Extract the (x, y) coordinate from the center of the cell holding the provided text.  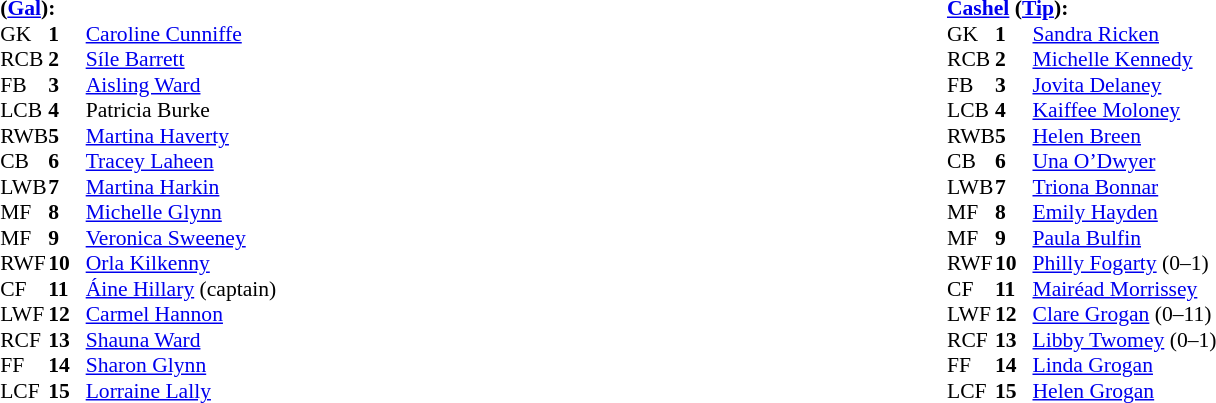
Áine Hillary (captain) (182, 289)
Triona Bonnar (1124, 187)
Michelle Kennedy (1124, 59)
Patricia Burke (182, 111)
Kaiffee Moloney (1124, 111)
Martina Harkin (182, 187)
Clare Grogan (0–11) (1124, 315)
Paula Bulfin (1124, 238)
Veronica Sweeney (182, 238)
Tracey Laheen (182, 161)
Shauna Ward (182, 340)
Jovita Delaney (1124, 85)
Linda Grogan (1124, 365)
Orla Kilkenny (182, 263)
Emily Hayden (1124, 213)
Helen Breen (1124, 136)
Michelle Glynn (182, 213)
Libby Twomey (0–1) (1124, 340)
Carmel Hannon (182, 315)
Martina Haverty (182, 136)
Aisling Ward (182, 85)
Sandra Ricken (1124, 34)
Mairéad Morrissey (1124, 289)
Caroline Cunniffe (182, 34)
Sharon Glynn (182, 365)
Una O’Dwyer (1124, 161)
Philly Fogarty (0–1) (1124, 263)
Síle Barrett (182, 59)
